Determine the (X, Y) coordinate at the center of the cell enclosing the given text.  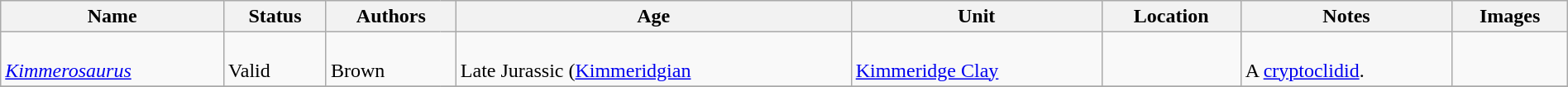
Images (1510, 17)
Kimmeridge Clay (976, 60)
Notes (1346, 17)
Name (112, 17)
Valid (275, 60)
Location (1171, 17)
Kimmerosaurus (112, 60)
Age (653, 17)
Brown (383, 60)
A cryptoclidid. (1346, 60)
Status (275, 17)
Late Jurassic (Kimmeridgian (653, 60)
Unit (976, 17)
Authors (390, 17)
